Detect which cell encompasses the target text, then output its (x, y) center coordinate. 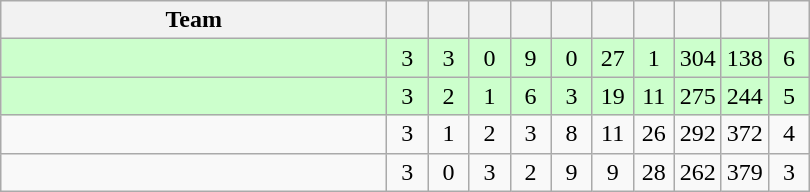
8 (572, 134)
372 (744, 134)
262 (698, 172)
27 (612, 58)
19 (612, 96)
26 (654, 134)
28 (654, 172)
304 (698, 58)
275 (698, 96)
Team (194, 20)
244 (744, 96)
4 (788, 134)
5 (788, 96)
138 (744, 58)
292 (698, 134)
379 (744, 172)
